Search for the cell housing the specified text and yield its [X, Y] center coordinate. 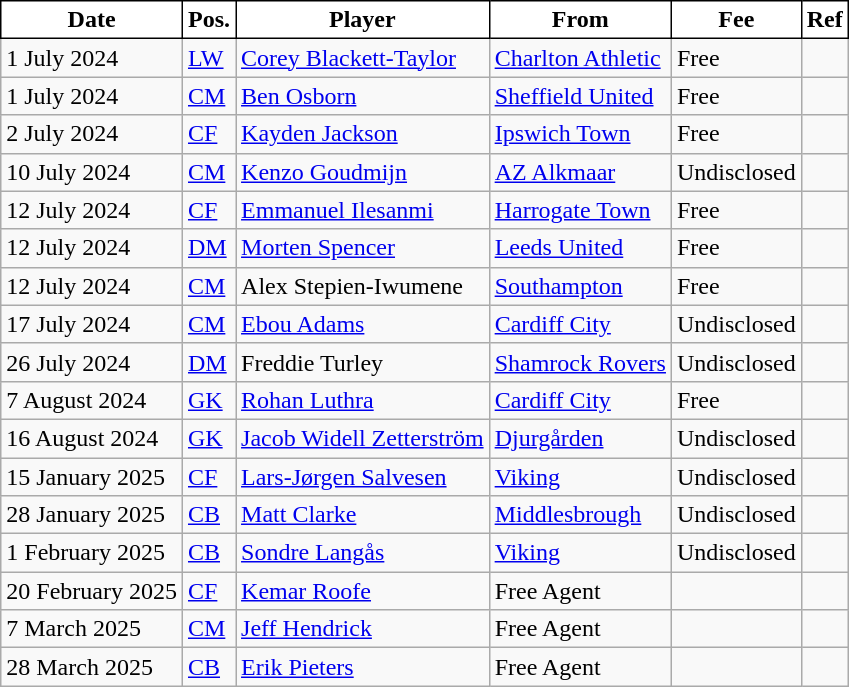
15 January 2025 [92, 477]
AZ Alkmaar [580, 172]
Ebou Adams [363, 324]
Player [363, 20]
1 February 2025 [92, 553]
Leeds United [580, 248]
Erik Pieters [363, 667]
Southampton [580, 286]
28 March 2025 [92, 667]
Sheffield United [580, 96]
Freddie Turley [363, 362]
Jeff Hendrick [363, 629]
2 July 2024 [92, 134]
Ref [824, 20]
Kemar Roofe [363, 591]
Charlton Athletic [580, 58]
7 August 2024 [92, 400]
28 January 2025 [92, 515]
Shamrock Rovers [580, 362]
Pos. [208, 20]
Morten Spencer [363, 248]
Emmanuel Ilesanmi [363, 210]
Fee [736, 20]
10 July 2024 [92, 172]
From [580, 20]
Sondre Langås [363, 553]
Ben Osborn [363, 96]
Djurgården [580, 438]
Middlesbrough [580, 515]
Date [92, 20]
17 July 2024 [92, 324]
Lars-Jørgen Salvesen [363, 477]
20 February 2025 [92, 591]
7 March 2025 [92, 629]
Corey Blackett-Taylor [363, 58]
Harrogate Town [580, 210]
Alex Stepien-Iwumene [363, 286]
Ipswich Town [580, 134]
Kenzo Goudmijn [363, 172]
Kayden Jackson [363, 134]
26 July 2024 [92, 362]
16 August 2024 [92, 438]
LW [208, 58]
Matt Clarke [363, 515]
Rohan Luthra [363, 400]
Jacob Widell Zetterström [363, 438]
